Capture the cell that displays the provided text and extract its (X, Y) central coordinate. 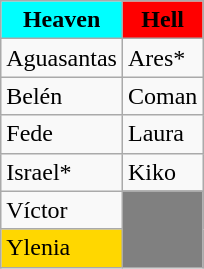
Israel* (62, 172)
Fede (62, 134)
Coman (162, 96)
Kiko (162, 172)
Ares* (162, 58)
Ylenia (62, 248)
Heaven (62, 20)
Hell (162, 20)
Laura (162, 134)
Víctor (62, 210)
Belén (62, 96)
Aguasantas (62, 58)
